Determine the [X, Y] coordinate at the center of the cell enclosing the given text.  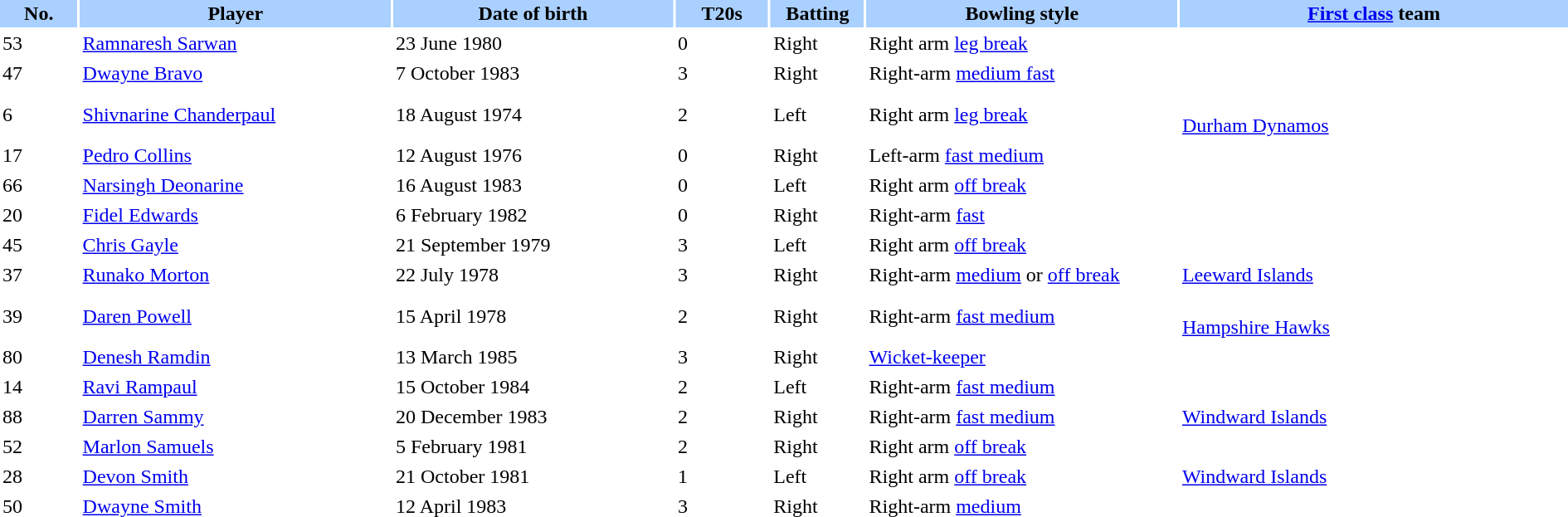
Leeward Islands [1374, 276]
47 [39, 73]
Durham Dynamos [1374, 115]
T20s [722, 13]
28 [39, 476]
22 July 1978 [533, 276]
Right-arm fast [1022, 216]
Dwayne Bravo [236, 73]
80 [39, 357]
Right-arm medium fast [1022, 73]
Ravi Rampaul [236, 387]
Bowling style [1022, 13]
Ramnaresh Sarwan [236, 43]
5 February 1981 [533, 446]
Batting [817, 13]
Pedro Collins [236, 156]
18 August 1974 [533, 115]
20 December 1983 [533, 417]
7 October 1983 [533, 73]
Runako Morton [236, 276]
Narsingh Deonarine [236, 186]
Shivnarine Chanderpaul [236, 115]
39 [39, 316]
Fidel Edwards [236, 216]
37 [39, 276]
Right-arm medium or off break [1022, 276]
Daren Powell [236, 316]
Devon Smith [236, 476]
Left-arm fast medium [1022, 156]
66 [39, 186]
52 [39, 446]
16 August 1983 [533, 186]
20 [39, 216]
15 April 1978 [533, 316]
15 October 1984 [533, 387]
Hampshire Hawks [1374, 316]
45 [39, 246]
No. [39, 13]
6 February 1982 [533, 216]
6 [39, 115]
23 June 1980 [533, 43]
88 [39, 417]
1 [722, 476]
21 September 1979 [533, 246]
Darren Sammy [236, 417]
17 [39, 156]
Player [236, 13]
21 October 1981 [533, 476]
53 [39, 43]
Denesh Ramdin [236, 357]
12 August 1976 [533, 156]
First class team [1374, 13]
14 [39, 387]
Chris Gayle [236, 246]
Wicket-keeper [1022, 357]
Date of birth [533, 13]
13 March 1985 [533, 357]
Marlon Samuels [236, 446]
